From the cell containing the given text, extract its center point as (x, y) coordinate. 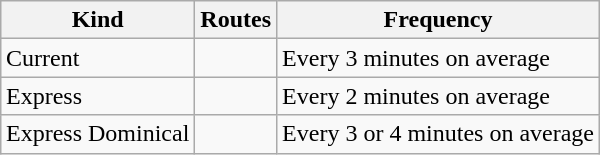
Every 3 or 4 minutes on average (438, 134)
Express (97, 96)
Express Dominical (97, 134)
Frequency (438, 20)
Every 3 minutes on average (438, 58)
Current (97, 58)
Kind (97, 20)
Every 2 minutes on average (438, 96)
Routes (236, 20)
